For the text-containing cell, return its midpoint in (x, y) coordinate format. 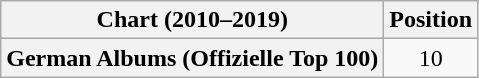
Chart (2010–2019) (192, 20)
German Albums (Offizielle Top 100) (192, 58)
10 (431, 58)
Position (431, 20)
